Pinpoint the cell where the given text exists, returning its [X, Y] midpoint coordinate. 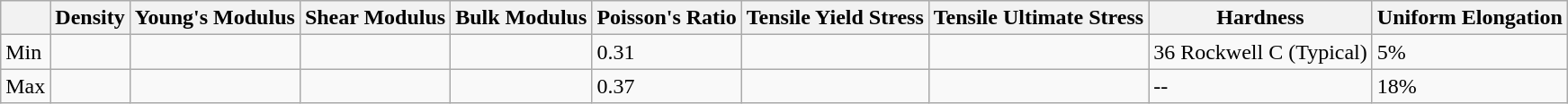
Hardness [1261, 18]
Bulk Modulus [522, 18]
Min [25, 52]
Tensile Yield Stress [835, 18]
Tensile Ultimate Stress [1038, 18]
Shear Modulus [374, 18]
Max [25, 86]
18% [1470, 86]
0.37 [667, 86]
-- [1261, 86]
5% [1470, 52]
Density [90, 18]
Young's Modulus [214, 18]
Uniform Elongation [1470, 18]
Poisson's Ratio [667, 18]
36 Rockwell C (Typical) [1261, 52]
0.31 [667, 52]
